From the cell containing the given text, extract its center point as (X, Y) coordinate. 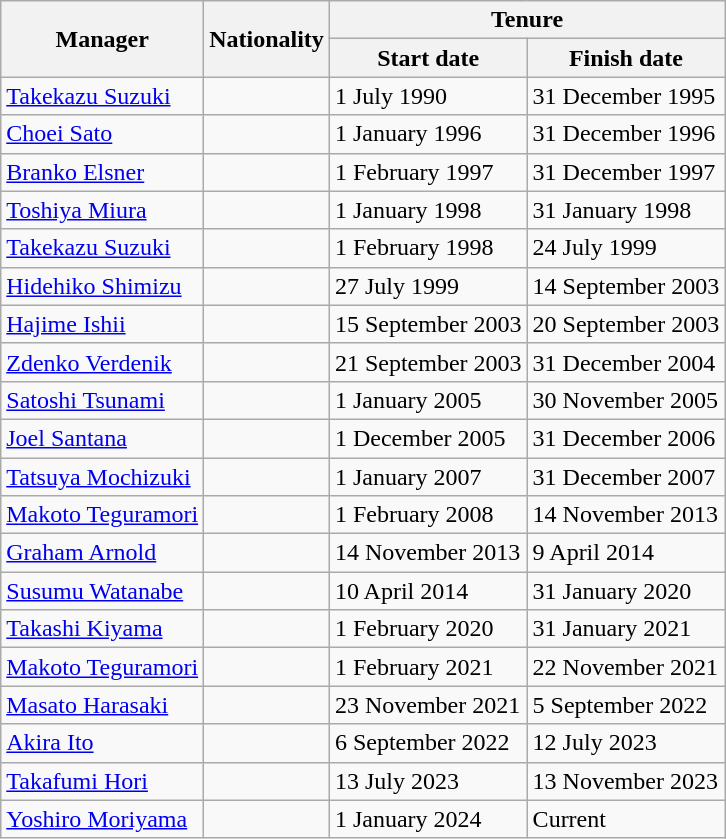
1 February 2008 (428, 515)
Tenure (526, 20)
31 January 1998 (626, 210)
Manager (102, 39)
15 September 2003 (428, 324)
Masato Harasaki (102, 705)
1 January 1996 (428, 134)
31 January 2021 (626, 629)
22 November 2021 (626, 667)
Akira Ito (102, 743)
Graham Arnold (102, 553)
Satoshi Tsunami (102, 400)
Zdenko Verdenik (102, 362)
1 January 2005 (428, 400)
Hajime Ishii (102, 324)
Start date (428, 58)
Hidehiko Shimizu (102, 286)
Nationality (267, 39)
31 December 2007 (626, 477)
1 February 1998 (428, 248)
23 November 2021 (428, 705)
5 September 2022 (626, 705)
Joel Santana (102, 438)
13 July 2023 (428, 781)
Takafumi Hori (102, 781)
6 September 2022 (428, 743)
Branko Elsner (102, 172)
27 July 1999 (428, 286)
1 January 2024 (428, 819)
12 July 2023 (626, 743)
31 December 1995 (626, 96)
24 July 1999 (626, 248)
21 September 2003 (428, 362)
1 February 1997 (428, 172)
20 September 2003 (626, 324)
Finish date (626, 58)
14 September 2003 (626, 286)
1 January 2007 (428, 477)
13 November 2023 (626, 781)
Susumu Watanabe (102, 591)
30 November 2005 (626, 400)
Takashi Kiyama (102, 629)
Tatsuya Mochizuki (102, 477)
1 February 2021 (428, 667)
31 December 1997 (626, 172)
31 January 2020 (626, 591)
Current (626, 819)
1 January 1998 (428, 210)
1 December 2005 (428, 438)
Toshiya Miura (102, 210)
31 December 2006 (626, 438)
1 July 1990 (428, 96)
10 April 2014 (428, 591)
9 April 2014 (626, 553)
31 December 1996 (626, 134)
Choei Sato (102, 134)
1 February 2020 (428, 629)
Yoshiro Moriyama (102, 819)
31 December 2004 (626, 362)
